Provide the (X, Y) coordinate of the cell's center where the given text is located.  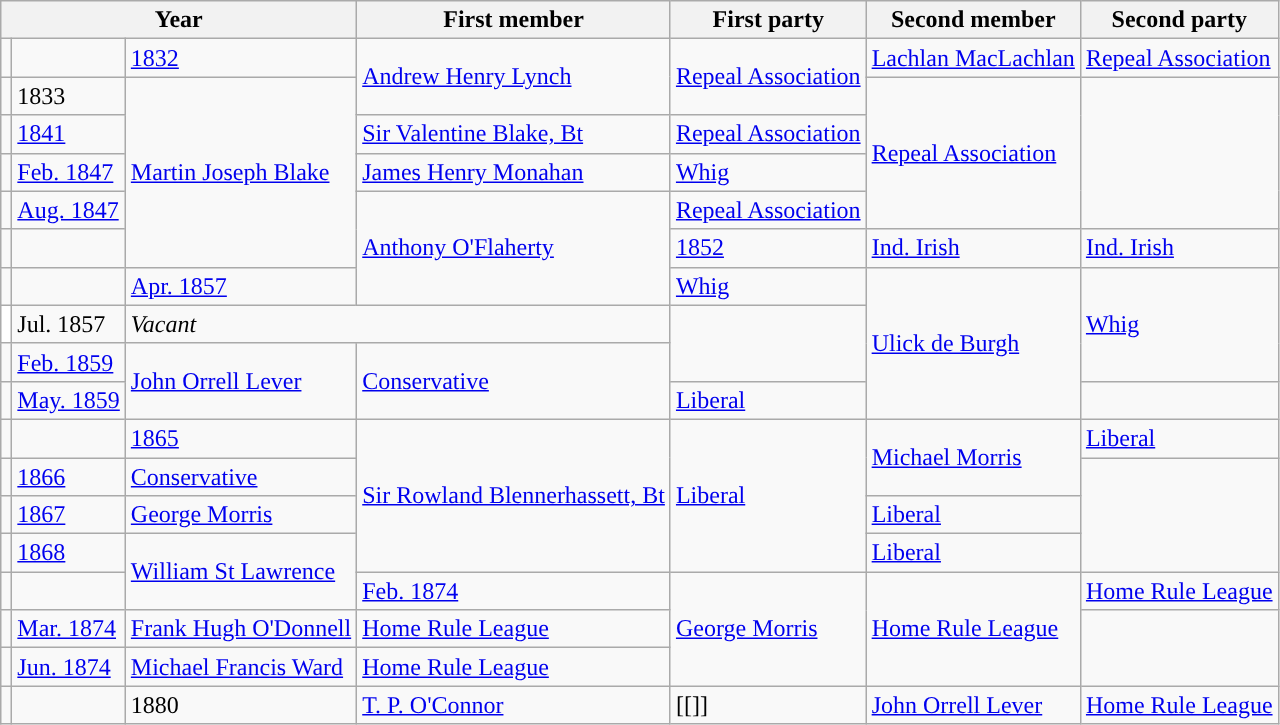
[[]] (768, 705)
William St Lawrence (240, 572)
Apr. 1857 (240, 286)
1833 (69, 96)
Sir Valentine Blake, Bt (514, 134)
First party (768, 20)
1866 (69, 477)
Martin Joseph Blake (240, 172)
1880 (240, 705)
Second member (973, 20)
Feb. 1847 (69, 172)
Frank Hugh O'Donnell (240, 629)
First member (514, 20)
Year (179, 20)
1841 (69, 134)
Ulick de Burgh (973, 343)
Lachlan MacLachlan (973, 58)
Andrew Henry Lynch (514, 77)
1852 (768, 248)
Michael Morris (973, 457)
Vacant (398, 324)
Jul. 1857 (69, 324)
Jun. 1874 (69, 667)
May. 1859 (69, 400)
Feb. 1859 (69, 362)
1865 (240, 438)
James Henry Monahan (514, 172)
T. P. O'Connor (514, 705)
1868 (69, 553)
1832 (240, 58)
Anthony O'Flaherty (514, 248)
Michael Francis Ward (240, 667)
Second party (1179, 20)
Feb. 1874 (514, 591)
1867 (69, 515)
Mar. 1874 (69, 629)
Aug. 1847 (69, 210)
Sir Rowland Blennerhassett, Bt (514, 495)
